For the text-containing cell, return its midpoint in [X, Y] coordinate format. 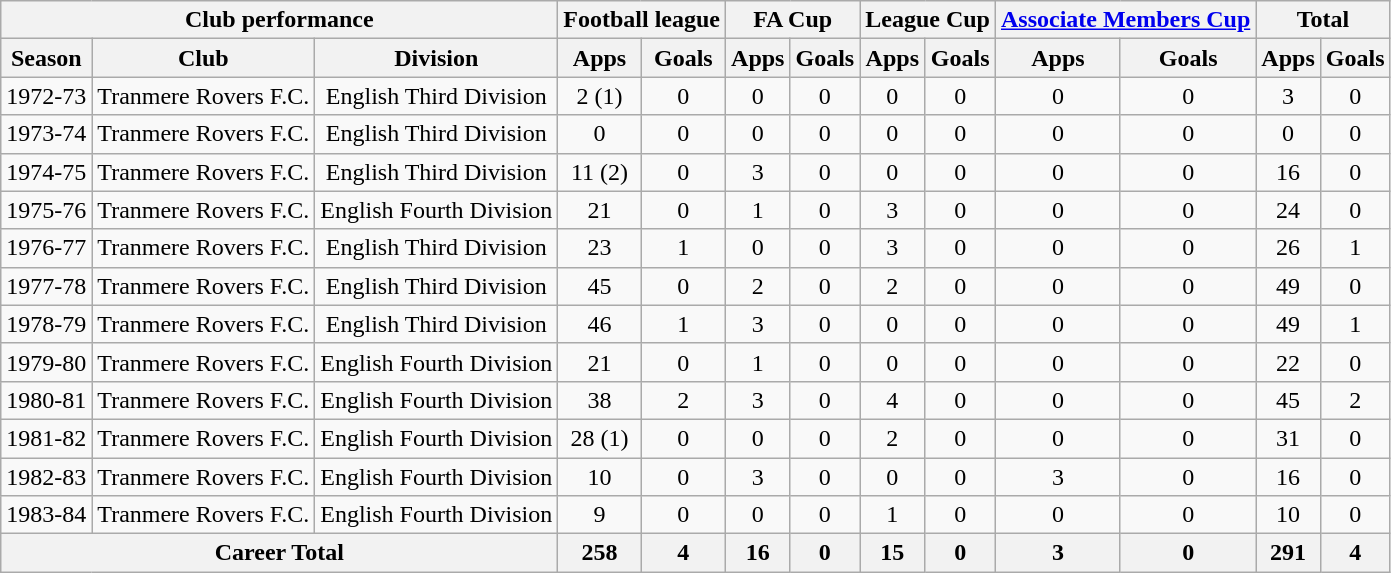
Career Total [280, 553]
1979-80 [46, 362]
Associate Members Cup [1125, 20]
1976-77 [46, 248]
2 (1) [600, 96]
Football league [642, 20]
258 [600, 553]
1980-81 [46, 400]
11 (2) [600, 172]
1982-83 [46, 477]
Season [46, 58]
46 [600, 324]
15 [892, 553]
24 [1288, 210]
1972-73 [46, 96]
1977-78 [46, 286]
1978-79 [46, 324]
Total [1323, 20]
23 [600, 248]
28 (1) [600, 438]
Division [436, 58]
1983-84 [46, 515]
Club [204, 58]
22 [1288, 362]
291 [1288, 553]
31 [1288, 438]
1974-75 [46, 172]
1973-74 [46, 134]
38 [600, 400]
League Cup [928, 20]
Club performance [280, 20]
1975-76 [46, 210]
1981-82 [46, 438]
26 [1288, 248]
9 [600, 515]
FA Cup [793, 20]
